Find where the given text appears and provide that cell's center as (X, Y) coordinate. 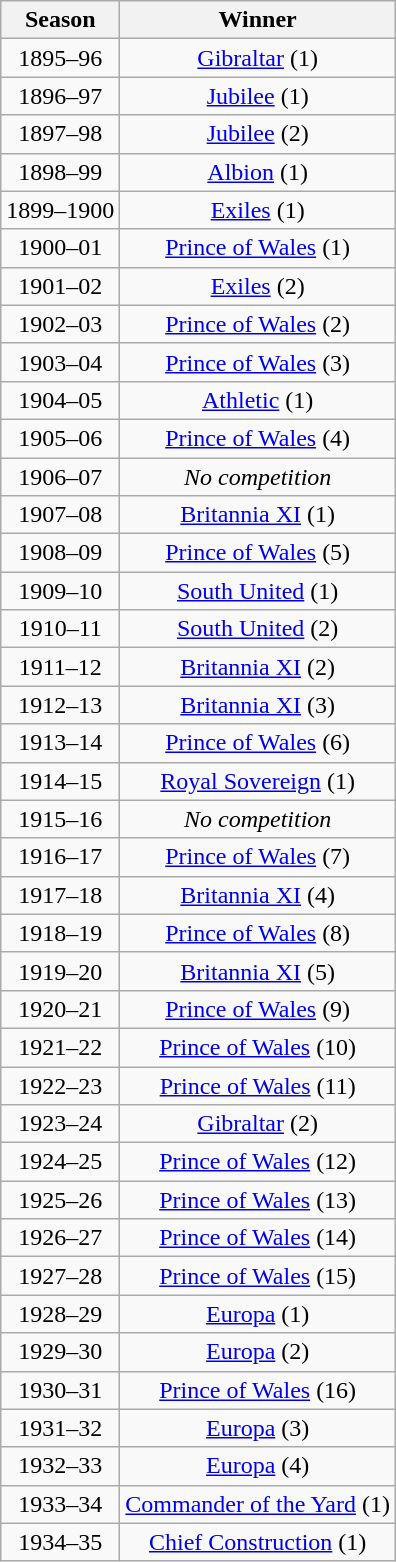
Commander of the Yard (1) (258, 1504)
Albion (1) (258, 172)
Royal Sovereign (1) (258, 781)
1924–25 (60, 1162)
Prince of Wales (14) (258, 1238)
1921–22 (60, 1047)
Prince of Wales (3) (258, 362)
Prince of Wales (16) (258, 1390)
Prince of Wales (11) (258, 1085)
1932–33 (60, 1466)
Britannia XI (3) (258, 705)
1914–15 (60, 781)
Britannia XI (1) (258, 515)
1895–96 (60, 58)
Europa (4) (258, 1466)
Exiles (1) (258, 210)
Europa (3) (258, 1428)
1907–08 (60, 515)
Europa (2) (258, 1352)
Winner (258, 20)
1902–03 (60, 324)
1899–1900 (60, 210)
Athletic (1) (258, 400)
Prince of Wales (4) (258, 438)
1933–34 (60, 1504)
1913–14 (60, 743)
1897–98 (60, 134)
1920–21 (60, 1009)
1911–12 (60, 667)
Prince of Wales (6) (258, 743)
1934–35 (60, 1542)
Britannia XI (5) (258, 971)
1930–31 (60, 1390)
Prince of Wales (1) (258, 248)
1918–19 (60, 933)
Prince of Wales (15) (258, 1276)
1908–09 (60, 553)
1916–17 (60, 857)
1896–97 (60, 96)
Jubilee (1) (258, 96)
Prince of Wales (2) (258, 324)
South United (2) (258, 629)
Prince of Wales (13) (258, 1200)
Britannia XI (2) (258, 667)
1925–26 (60, 1200)
Prince of Wales (12) (258, 1162)
1903–04 (60, 362)
Season (60, 20)
1929–30 (60, 1352)
1927–28 (60, 1276)
Chief Construction (1) (258, 1542)
1919–20 (60, 971)
1917–18 (60, 895)
1905–06 (60, 438)
Exiles (2) (258, 286)
1901–02 (60, 286)
1923–24 (60, 1124)
Europa (1) (258, 1314)
Prince of Wales (9) (258, 1009)
1904–05 (60, 400)
1898–99 (60, 172)
1931–32 (60, 1428)
Prince of Wales (5) (258, 553)
1922–23 (60, 1085)
1906–07 (60, 477)
Prince of Wales (10) (258, 1047)
1928–29 (60, 1314)
Britannia XI (4) (258, 895)
Prince of Wales (8) (258, 933)
South United (1) (258, 591)
Gibraltar (1) (258, 58)
1912–13 (60, 705)
1915–16 (60, 819)
1900–01 (60, 248)
Jubilee (2) (258, 134)
1910–11 (60, 629)
Prince of Wales (7) (258, 857)
1909–10 (60, 591)
1926–27 (60, 1238)
Gibraltar (2) (258, 1124)
